Capture the cell that displays the provided text and extract its [X, Y] central coordinate. 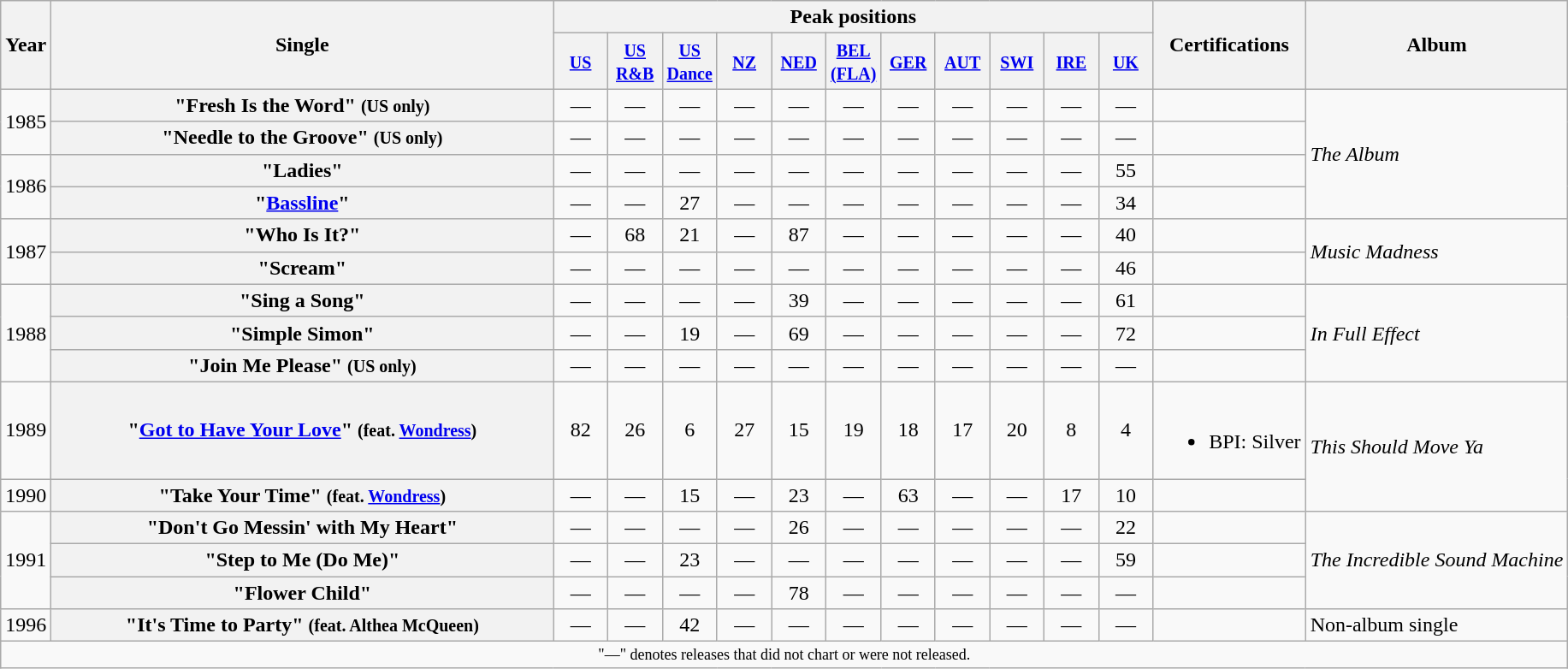
55 [1126, 170]
"It's Time to Party" (feat. Althea McQueen) [303, 625]
39 [799, 300]
8 [1072, 429]
1996 [26, 625]
"Who Is It?" [303, 235]
BPI: Silver [1229, 429]
1991 [26, 560]
18 [908, 429]
SWI [1017, 62]
The Album [1437, 154]
"Ladies" [303, 170]
Music Madness [1437, 252]
4 [1126, 429]
59 [1126, 560]
61 [1126, 300]
1986 [26, 186]
"Simple Simon" [303, 333]
"Fresh Is the Word" (US only) [303, 105]
Certifications [1229, 44]
UK [1126, 62]
Non-album single [1437, 625]
69 [799, 333]
"Don't Go Messin' with My Heart" [303, 528]
NZ [744, 62]
In Full Effect [1437, 333]
"Scream" [303, 268]
82 [581, 429]
20 [1017, 429]
GER [908, 62]
40 [1126, 235]
"Take Your Time" (feat. Wondress) [303, 495]
"Step to Me (Do Me)" [303, 560]
42 [689, 625]
72 [1126, 333]
"Join Me Please" (US only) [303, 365]
"—" denotes releases that did not chart or were not released. [784, 655]
1988 [26, 333]
"Bassline" [303, 203]
US R&B [635, 62]
"Needle to the Groove" (US only) [303, 138]
Single [303, 44]
BEL(FLA) [854, 62]
34 [1126, 203]
21 [689, 235]
"Flower Child" [303, 593]
63 [908, 495]
Year [26, 44]
1990 [26, 495]
The Incredible Sound Machine [1437, 560]
US [581, 62]
NED [799, 62]
68 [635, 235]
6 [689, 429]
46 [1126, 268]
"Got to Have Your Love" (feat. Wondress) [303, 429]
22 [1126, 528]
This Should Move Ya [1437, 447]
1989 [26, 429]
US Dance [689, 62]
IRE [1072, 62]
"Sing a Song" [303, 300]
10 [1126, 495]
Album [1437, 44]
Peak positions [854, 17]
87 [799, 235]
1985 [26, 121]
78 [799, 593]
AUT [962, 62]
1987 [26, 252]
